Return (x, y) of the center of cell containing provided text 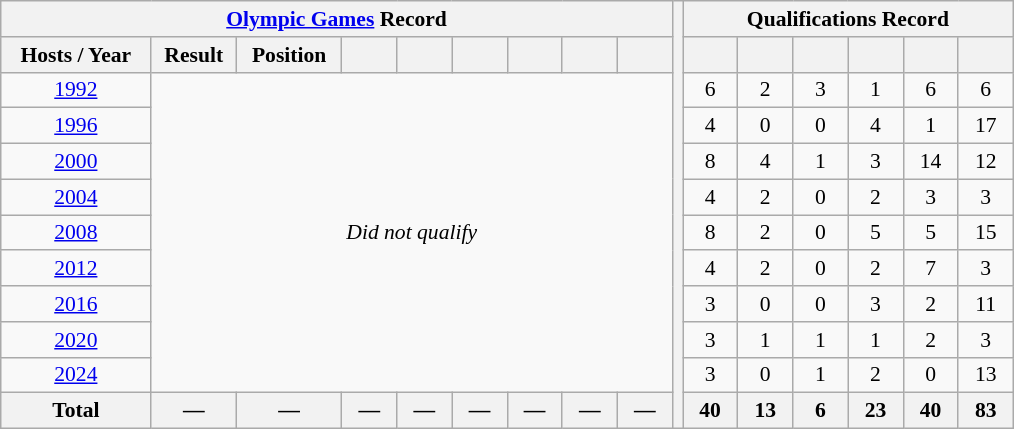
14 (930, 162)
2016 (76, 304)
1996 (76, 126)
Result (194, 55)
1992 (76, 90)
Olympic Games Record (337, 19)
23 (876, 411)
12 (986, 162)
Hosts / Year (76, 55)
2008 (76, 233)
2024 (76, 375)
15 (986, 233)
Position (290, 55)
Qualifications Record (848, 19)
Did not qualify (412, 232)
2020 (76, 340)
Total (76, 411)
11 (986, 304)
7 (930, 269)
17 (986, 126)
2000 (76, 162)
83 (986, 411)
2004 (76, 197)
2012 (76, 269)
